Provide the (x, y) coordinate of the cell's center where the given text is located.  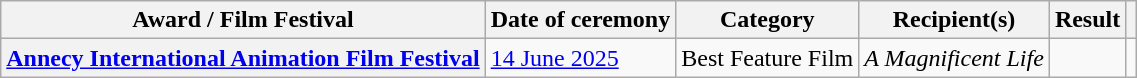
Recipient(s) (954, 20)
Best Feature Film (768, 58)
A Magnificent Life (954, 58)
Result (1087, 20)
Award / Film Festival (243, 20)
14 June 2025 (580, 58)
Category (768, 20)
Annecy International Animation Film Festival (243, 58)
Date of ceremony (580, 20)
